Output the (x, y) coordinate of the center of the cell containing the given text.  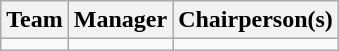
Chairperson(s) (256, 20)
Manager (120, 20)
Team (35, 20)
